Extract the [x, y] coordinate from the center of the cell holding the provided text.  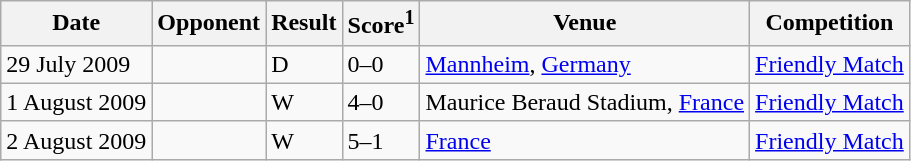
5–1 [381, 140]
France [585, 140]
Date [76, 24]
Venue [585, 24]
D [304, 64]
Opponent [209, 24]
2 August 2009 [76, 140]
Competition [830, 24]
29 July 2009 [76, 64]
Score1 [381, 24]
0–0 [381, 64]
Mannheim, Germany [585, 64]
1 August 2009 [76, 102]
Maurice Beraud Stadium, France [585, 102]
4–0 [381, 102]
Result [304, 24]
